For the text-containing cell, return its midpoint in (X, Y) coordinate format. 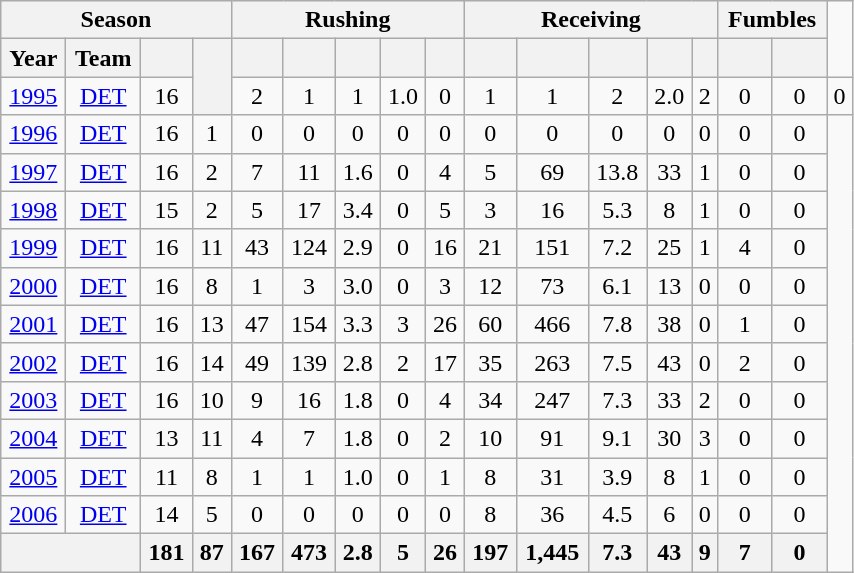
7.2 (618, 248)
2005 (34, 477)
2003 (34, 400)
2006 (34, 515)
38 (670, 324)
21 (490, 248)
1995 (34, 96)
1.6 (358, 172)
2004 (34, 438)
1997 (34, 172)
263 (552, 362)
1999 (34, 248)
3.3 (358, 324)
15 (166, 210)
124 (309, 248)
1998 (34, 210)
2.9 (358, 248)
7.8 (618, 324)
139 (309, 362)
151 (552, 248)
12 (490, 286)
Season (116, 20)
2002 (34, 362)
9.1 (618, 438)
7.5 (618, 362)
87 (212, 553)
3.4 (358, 210)
30 (670, 438)
2.0 (670, 96)
73 (552, 286)
47 (257, 324)
181 (166, 553)
3.0 (358, 286)
60 (490, 324)
5.3 (618, 210)
69 (552, 172)
2000 (34, 286)
6.1 (618, 286)
Fumbles (772, 20)
154 (309, 324)
13.8 (618, 172)
247 (552, 400)
Year (34, 58)
Rushing (348, 20)
Team (104, 58)
Receiving (590, 20)
197 (490, 553)
3.9 (618, 477)
31 (552, 477)
1996 (34, 134)
473 (309, 553)
466 (552, 324)
25 (670, 248)
6 (670, 515)
91 (552, 438)
1,445 (552, 553)
49 (257, 362)
36 (552, 515)
167 (257, 553)
2001 (34, 324)
34 (490, 400)
35 (490, 362)
4.5 (618, 515)
